For the text-containing cell, return its midpoint in (X, Y) coordinate format. 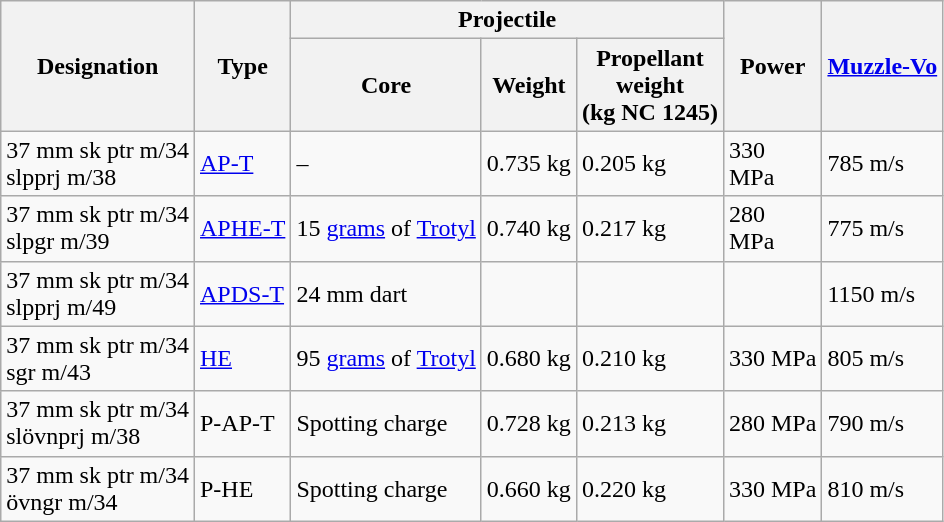
37 mm sk ptr m/34slpgr m/39 (98, 228)
785 m/s (882, 164)
P-AP-T (242, 424)
P-HE (242, 488)
Power (772, 66)
0.740 kg (528, 228)
0.205 kg (650, 164)
775 m/s (882, 228)
37 mm sk ptr m/34sgr m/43 (98, 358)
24 mm dart (386, 294)
AP-T (242, 164)
Designation (98, 66)
0.220 kg (650, 488)
0.728 kg (528, 424)
Projectile (508, 20)
0.210 kg (650, 358)
280MPa (772, 228)
37 mm sk ptr m/34slpprj m/38 (98, 164)
1150 m/s (882, 294)
0.217 kg (650, 228)
790 m/s (882, 424)
0.213 kg (650, 424)
Muzzle-Vo (882, 66)
805 m/s (882, 358)
15 grams of Trotyl (386, 228)
37 mm sk ptr m/34övngr m/34 (98, 488)
330MPa (772, 164)
0.735 kg (528, 164)
Propellantweight(kg NC 1245) (650, 85)
280 MPa (772, 424)
APHE-T (242, 228)
– (386, 164)
HE (242, 358)
37 mm sk ptr m/34slpprj m/49 (98, 294)
810 m/s (882, 488)
0.680 kg (528, 358)
Core (386, 85)
APDS-T (242, 294)
95 grams of Trotyl (386, 358)
Weight (528, 85)
Type (242, 66)
37 mm sk ptr m/34slövnprj m/38 (98, 424)
0.660 kg (528, 488)
